Capture the cell that displays the provided text and extract its (x, y) central coordinate. 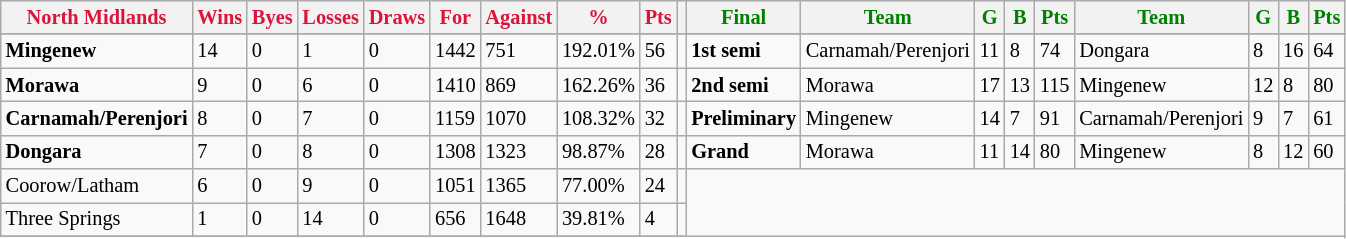
Draws (397, 17)
Wins (220, 17)
115 (1054, 85)
1st semi (744, 51)
Preliminary (744, 118)
Three Springs (97, 219)
1365 (520, 186)
36 (658, 85)
1308 (455, 152)
1051 (455, 186)
74 (1054, 51)
For (455, 17)
108.32% (598, 118)
Against (520, 17)
1442 (455, 51)
1410 (455, 85)
98.87% (598, 152)
91 (1054, 118)
Byes (272, 17)
77.00% (598, 186)
28 (658, 152)
17 (990, 85)
60 (1326, 152)
32 (658, 118)
1323 (520, 152)
Grand (744, 152)
56 (658, 51)
13 (1020, 85)
1648 (520, 219)
656 (455, 219)
751 (520, 51)
Losses (330, 17)
1070 (520, 118)
2nd semi (744, 85)
39.81% (598, 219)
1159 (455, 118)
North Midlands (97, 17)
16 (1293, 51)
4 (658, 219)
Coorow/Latham (97, 186)
64 (1326, 51)
24 (658, 186)
61 (1326, 118)
162.26% (598, 85)
192.01% (598, 51)
Final (744, 17)
869 (520, 85)
% (598, 17)
